Locate the cell with the specified text and output its [x, y] center coordinate. 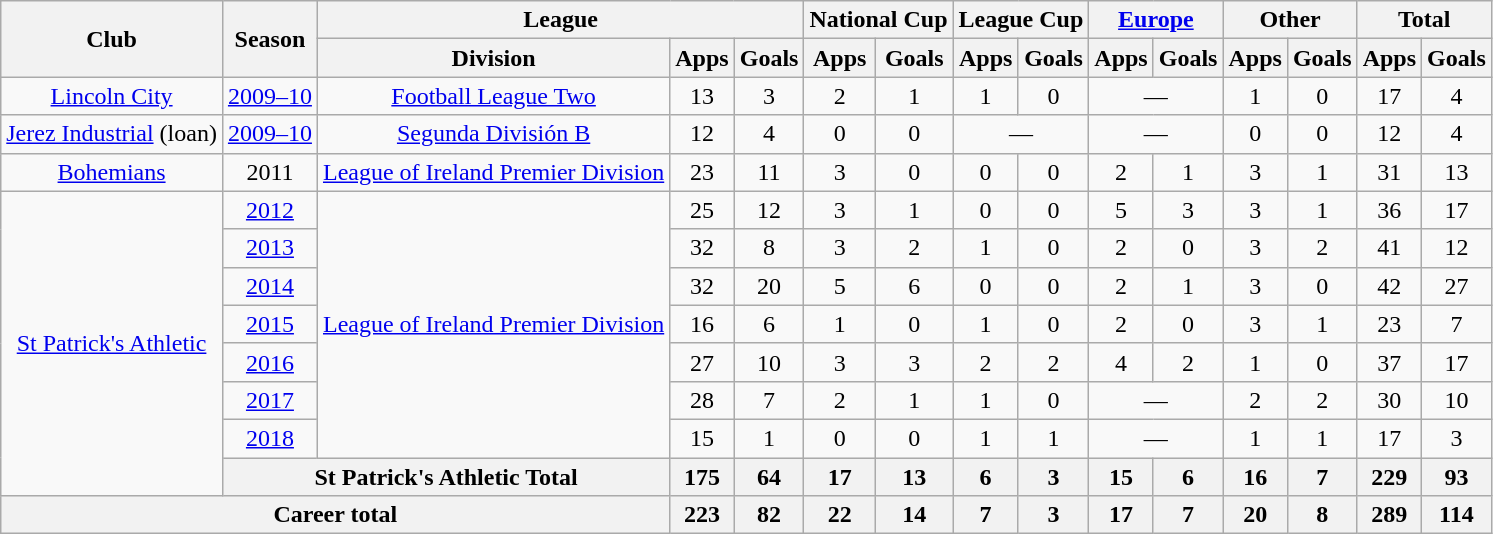
Segunda División B [493, 134]
37 [1389, 362]
93 [1457, 477]
31 [1389, 172]
Europe [1156, 20]
175 [702, 477]
Career total [336, 515]
St Patrick's Athletic Total [446, 477]
42 [1389, 286]
14 [915, 515]
82 [769, 515]
2015 [270, 324]
30 [1389, 400]
2013 [270, 248]
2012 [270, 210]
League [560, 20]
Other [1290, 20]
2017 [270, 400]
2018 [270, 438]
St Patrick's Athletic [112, 343]
Total [1424, 20]
36 [1389, 210]
114 [1457, 515]
Football League Two [493, 96]
National Cup [878, 20]
2016 [270, 362]
22 [840, 515]
11 [769, 172]
229 [1389, 477]
Season [270, 39]
Jerez Industrial (loan) [112, 134]
28 [702, 400]
Lincoln City [112, 96]
223 [702, 515]
2014 [270, 286]
25 [702, 210]
League Cup [1021, 20]
Bohemians [112, 172]
Division [493, 58]
289 [1389, 515]
64 [769, 477]
2011 [270, 172]
Club [112, 39]
41 [1389, 248]
